Identify which cell holds the provided text, then report its (x, y) central coordinate. 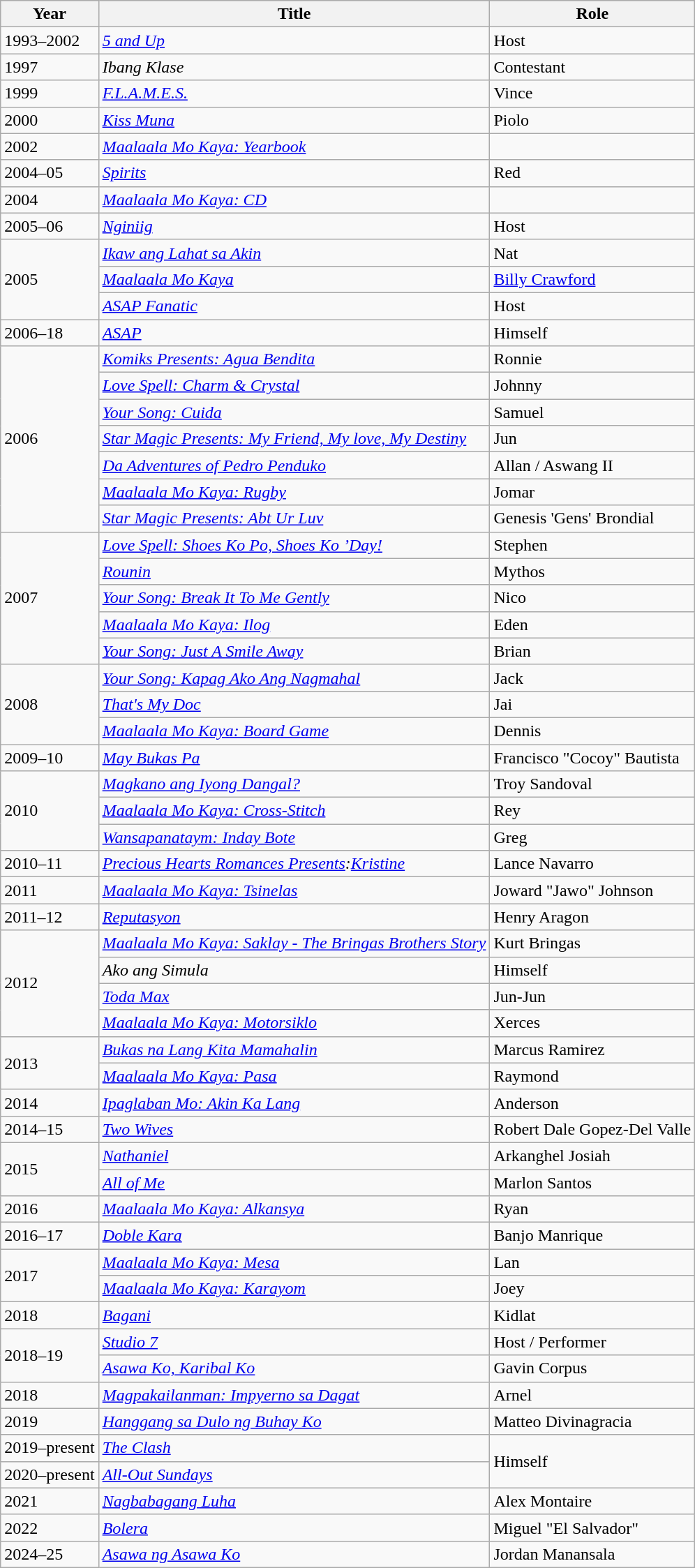
Maalaala Mo Kaya: Ilog (294, 625)
Love Spell: Charm & Crystal (294, 386)
May Bukas Pa (294, 757)
2010–11 (50, 864)
2014–15 (50, 1129)
Studio 7 (294, 1342)
2000 (50, 120)
Troy Sandoval (592, 784)
Title (294, 14)
Piolo (592, 120)
Joward "Jawo" Johnson (592, 890)
2002 (50, 147)
Host / Performer (592, 1342)
2006–18 (50, 333)
1993–2002 (50, 40)
Matteo Divinagracia (592, 1421)
Nico (592, 598)
Maalaala Mo Kaya: Saklay - The Bringas Brothers Story (294, 943)
Johnny (592, 386)
Samuel (592, 412)
2019 (50, 1421)
2024–25 (50, 1554)
Maalaala Mo Kaya: Motorsiklo (294, 1023)
All-Out Sundays (294, 1474)
Jomar (592, 492)
Your Song: Break It To Me Gently (294, 598)
Love Spell: Shoes Ko Po, Shoes Ko ’Day! (294, 545)
Gavin Corpus (592, 1368)
Arkanghel Josiah (592, 1156)
Toda Max (294, 996)
The Clash (294, 1448)
Maalaala Mo Kaya: Mesa (294, 1262)
2014 (50, 1103)
That's My Doc (294, 704)
Precious Hearts Romances Presents:Kristine (294, 864)
2016 (50, 1209)
Mythos (592, 572)
Xerces (592, 1023)
2020–present (50, 1474)
Jack (592, 678)
Wansapanataym: Inday Bote (294, 837)
2004 (50, 200)
1999 (50, 94)
Ryan (592, 1209)
2008 (50, 704)
Nagbabagang Luha (294, 1501)
Jai (592, 704)
Your Song: Kapag Ako Ang Nagmahal (294, 678)
Stephen (592, 545)
2010 (50, 811)
Da Adventures of Pedro Penduko (294, 465)
2004–05 (50, 173)
Ipaglaban Mo: Akin Ka Lang (294, 1103)
Rounin (294, 572)
2009–10 (50, 757)
Ronnie (592, 359)
Role (592, 14)
Two Wives (294, 1129)
Kidlat (592, 1315)
Ibang Klase (294, 67)
Jordan Manansala (592, 1554)
Nginiig (294, 226)
Contestant (592, 67)
Magpakailanman: Impyerno sa Dagat (294, 1395)
Maalaala Mo Kaya: Karayom (294, 1289)
Star Magic Presents: My Friend, My love, My Destiny (294, 439)
Jun (592, 439)
Raymond (592, 1076)
Lance Navarro (592, 864)
2021 (50, 1501)
5 and Up (294, 40)
2022 (50, 1528)
Magkano ang Iyong Dangal? (294, 784)
Vince (592, 94)
2017 (50, 1276)
Maalaala Mo Kaya: Alkansya (294, 1209)
Billy Crawford (592, 279)
Maalaala Mo Kaya: Tsinelas (294, 890)
Asawa ng Asawa Ko (294, 1554)
2012 (50, 983)
Greg (592, 837)
Alex Montaire (592, 1501)
Maalaala Mo Kaya: Board Game (294, 731)
2005 (50, 279)
F.L.A.M.E.S. (294, 94)
Kiss Muna (294, 120)
Dennis (592, 731)
Reputasyon (294, 917)
Henry Aragon (592, 917)
Maalaala Mo Kaya: Rugby (294, 492)
Marcus Ramirez (592, 1050)
ASAP (294, 333)
2006 (50, 439)
Allan / Aswang II (592, 465)
Red (592, 173)
Marlon Santos (592, 1183)
2013 (50, 1063)
Kurt Bringas (592, 943)
Doble Kara (294, 1236)
Eden (592, 625)
Hanggang sa Dulo ng Buhay Ko (294, 1421)
Genesis 'Gens' Brondial (592, 518)
2015 (50, 1169)
Your Song: Cuida (294, 412)
ASAP Fanatic (294, 306)
All of Me (294, 1183)
Bagani (294, 1315)
Komiks Presents: Agua Bendita (294, 359)
2018–19 (50, 1355)
1997 (50, 67)
Maalaala Mo Kaya (294, 279)
Rey (592, 811)
2007 (50, 598)
2011 (50, 890)
2019–present (50, 1448)
Ako ang Simula (294, 970)
Maalaala Mo Kaya: Pasa (294, 1076)
2011–12 (50, 917)
Bolera (294, 1528)
Brian (592, 651)
Anderson (592, 1103)
Star Magic Presents: Abt Ur Luv (294, 518)
Lan (592, 1262)
Spirits (294, 173)
Arnel (592, 1395)
Banjo Manrique (592, 1236)
Asawa Ko, Karibal Ko (294, 1368)
Bukas na Lang Kita Mamahalin (294, 1050)
Maalaala Mo Kaya: Yearbook (294, 147)
Maalaala Mo Kaya: Cross-Stitch (294, 811)
Miguel "El Salvador" (592, 1528)
Maalaala Mo Kaya: CD (294, 200)
Your Song: Just A Smile Away (294, 651)
2016–17 (50, 1236)
Year (50, 14)
Robert Dale Gopez-Del Valle (592, 1129)
Joey (592, 1289)
Nat (592, 253)
2005–06 (50, 226)
Ikaw ang Lahat sa Akin (294, 253)
Jun-Jun (592, 996)
Francisco "Cocoy" Bautista (592, 757)
Nathaniel (294, 1156)
